Scan for the cell matching the given text and deliver its (x, y) coordinate at center. 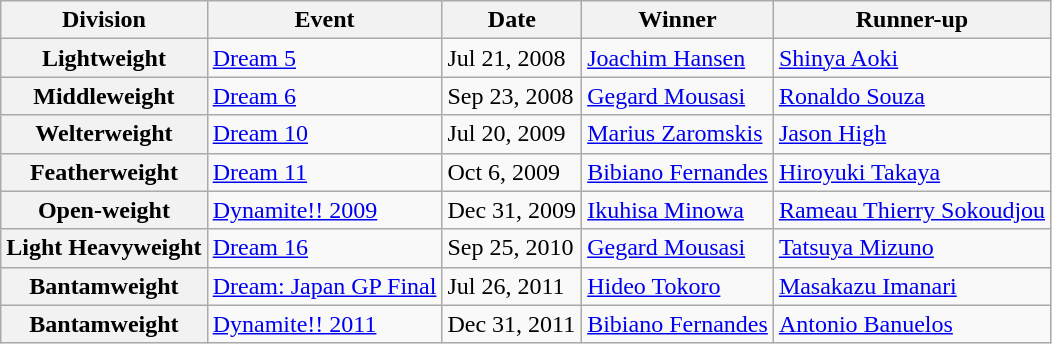
Joachim Hansen (678, 58)
Runner-up (912, 20)
Date (512, 20)
Shinya Aoki (912, 58)
Open-weight (104, 210)
Dream 11 (324, 172)
Dream 5 (324, 58)
Ikuhisa Minowa (678, 210)
Division (104, 20)
Tatsuya Mizuno (912, 248)
Dynamite!! 2011 (324, 324)
Middleweight (104, 96)
Dec 31, 2011 (512, 324)
Hiroyuki Takaya (912, 172)
Dream 16 (324, 248)
Dynamite!! 2009 (324, 210)
Jul 20, 2009 (512, 134)
Welterweight (104, 134)
Lightweight (104, 58)
Featherweight (104, 172)
Ronaldo Souza (912, 96)
Dream: Japan GP Final (324, 286)
Jul 21, 2008 (512, 58)
Dream 6 (324, 96)
Dec 31, 2009 (512, 210)
Antonio Banuelos (912, 324)
Jul 26, 2011 (512, 286)
Dream 10 (324, 134)
Event (324, 20)
Jason High (912, 134)
Rameau Thierry Sokoudjou (912, 210)
Hideo Tokoro (678, 286)
Marius Zaromskis (678, 134)
Masakazu Imanari (912, 286)
Light Heavyweight (104, 248)
Oct 6, 2009 (512, 172)
Winner (678, 20)
Sep 25, 2010 (512, 248)
Sep 23, 2008 (512, 96)
